Determine the (x, y) coordinate at the center of the cell enclosing the given text.  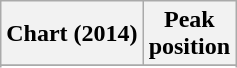
Chart (2014) (72, 34)
Peakposition (189, 34)
